From the cell containing the given text, extract its center point as [X, Y] coordinate. 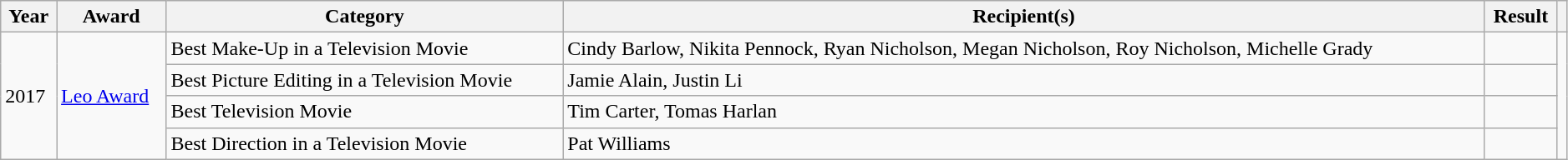
Leo Award [112, 96]
Jamie Alain, Justin Li [1024, 80]
Category [364, 17]
2017 [28, 96]
Best Picture Editing in a Television Movie [364, 80]
Best Direction in a Television Movie [364, 143]
Pat Williams [1024, 143]
Year [28, 17]
Best Television Movie [364, 112]
Result [1520, 17]
Tim Carter, Tomas Harlan [1024, 112]
Recipient(s) [1024, 17]
Best Make-Up in a Television Movie [364, 48]
Award [112, 17]
Cindy Barlow, Nikita Pennock, Ryan Nicholson, Megan Nicholson, Roy Nicholson, Michelle Grady [1024, 48]
